Return [X, Y] of the center of cell containing provided text 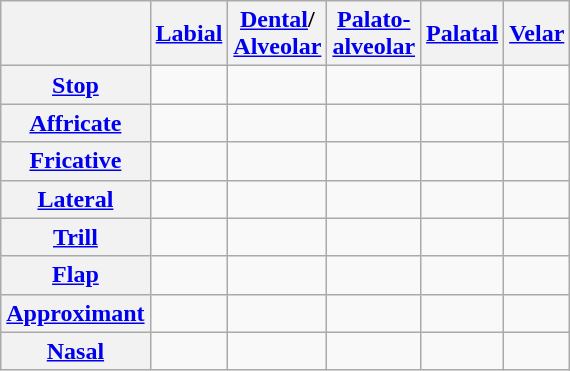
Dental/Alveolar [278, 34]
Velar [537, 34]
Nasal [76, 351]
Trill [76, 237]
Flap [76, 275]
Lateral [76, 199]
Approximant [76, 313]
Affricate [76, 123]
Stop [76, 85]
Labial [189, 34]
Fricative [76, 161]
Palatal [462, 34]
Palato-alveolar [374, 34]
